Output the (X, Y) coordinate of the center of the cell containing the given text.  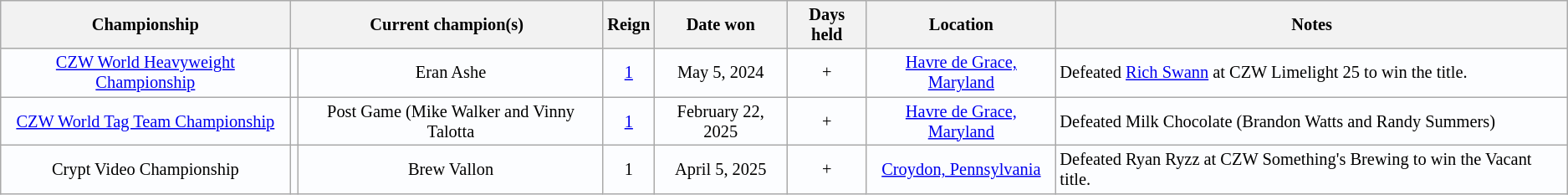
Croydon, Pennsylvania (961, 169)
Days held (826, 24)
Brew Vallon (452, 169)
May 5, 2024 (721, 73)
Defeated Milk Chocolate (Brandon Watts and Randy Summers) (1312, 121)
February 22, 2025 (721, 121)
Defeated Rich Swann at CZW Limelight 25 to win the title. (1312, 73)
Post Game (Mike Walker and Vinny Talotta (452, 121)
Notes (1312, 24)
Defeated Ryan Ryzz at CZW Something's Brewing to win the Vacant title. (1312, 169)
April 5, 2025 (721, 169)
Championship (146, 24)
Eran Ashe (452, 73)
Crypt Video Championship (146, 169)
Date won (721, 24)
CZW World Tag Team Championship (146, 121)
Location (961, 24)
Current champion(s) (447, 24)
CZW World Heavyweight Championship (146, 73)
Reign (629, 24)
